Detect which cell encompasses the target text, then output its (x, y) center coordinate. 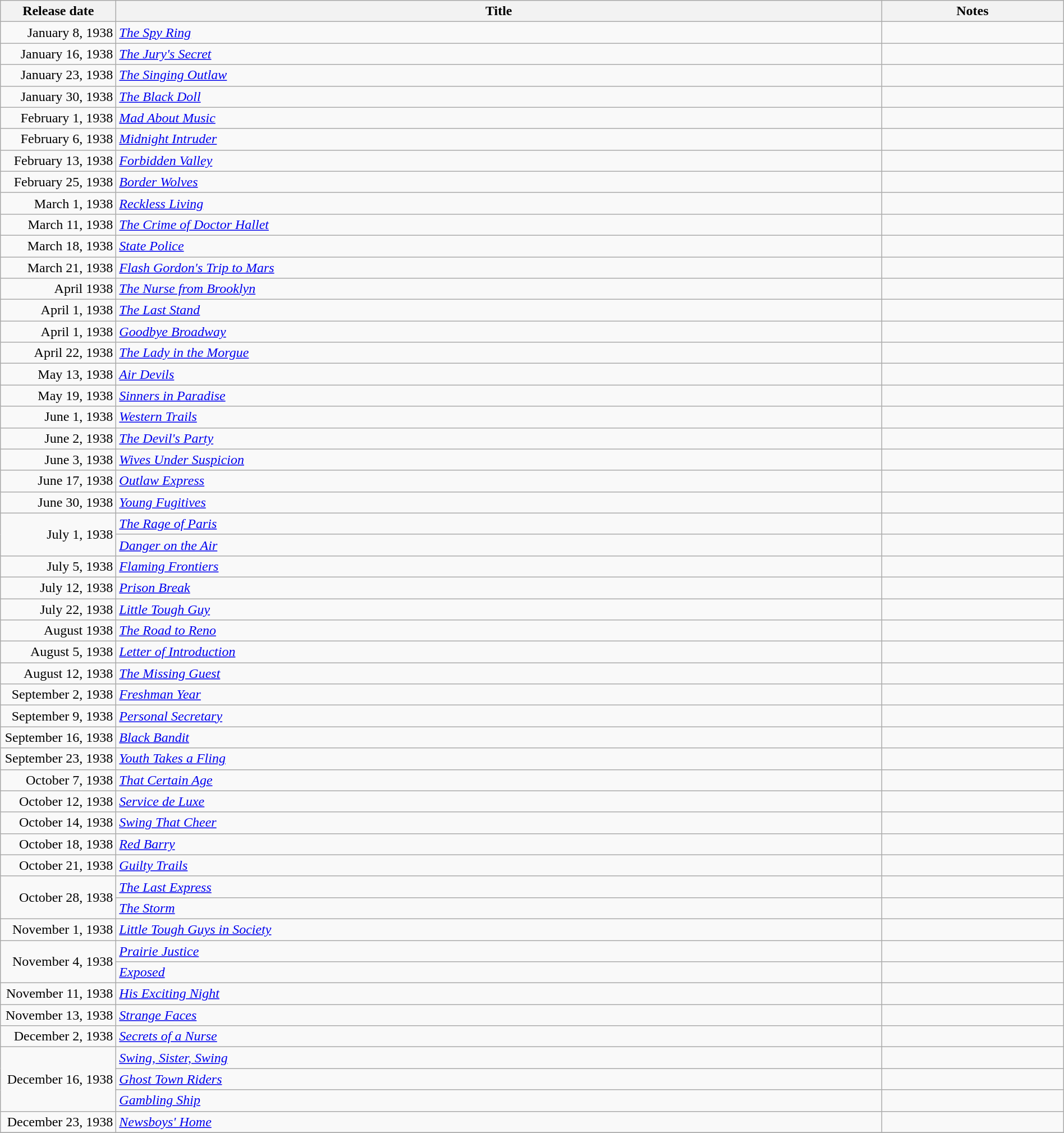
June 30, 1938 (58, 502)
November 11, 1938 (58, 994)
August 1938 (58, 631)
Newsboys' Home (499, 1122)
June 17, 1938 (58, 481)
January 8, 1938 (58, 33)
July 22, 1938 (58, 609)
Ghost Town Riders (499, 1079)
Mad About Music (499, 118)
December 2, 1938 (58, 1036)
Wives Under Suspicion (499, 460)
November 13, 1938 (58, 1015)
April 1938 (58, 289)
February 25, 1938 (58, 182)
Prison Break (499, 588)
October 14, 1938 (58, 823)
July 5, 1938 (58, 566)
Freshman Year (499, 695)
Young Fugitives (499, 502)
State Police (499, 246)
Gambling Ship (499, 1100)
Guilty Trails (499, 865)
Youth Takes a Fling (499, 759)
Prairie Justice (499, 951)
January 16, 1938 (58, 54)
October 12, 1938 (58, 801)
March 21, 1938 (58, 268)
Little Tough Guys in Society (499, 929)
November 4, 1938 (58, 962)
October 18, 1938 (58, 844)
Border Wolves (499, 182)
February 1, 1938 (58, 118)
The Last Stand (499, 310)
The Last Express (499, 887)
The Spy Ring (499, 33)
The Singing Outlaw (499, 75)
The Lady in the Morgue (499, 353)
Secrets of a Nurse (499, 1036)
September 23, 1938 (58, 759)
Midnight Intruder (499, 139)
The Nurse from Brooklyn (499, 289)
February 13, 1938 (58, 160)
The Crime of Doctor Hallet (499, 224)
December 23, 1938 (58, 1122)
The Storm (499, 908)
Notes (973, 11)
Swing That Cheer (499, 823)
July 12, 1938 (58, 588)
July 1, 1938 (58, 534)
October 28, 1938 (58, 897)
Personal Secretary (499, 716)
May 19, 1938 (58, 396)
November 1, 1938 (58, 929)
His Exciting Night (499, 994)
The Road to Reno (499, 631)
The Black Doll (499, 97)
August 5, 1938 (58, 652)
The Missing Guest (499, 673)
Air Devils (499, 374)
Danger on the Air (499, 545)
May 13, 1938 (58, 374)
Flash Gordon's Trip to Mars (499, 268)
August 12, 1938 (58, 673)
Strange Faces (499, 1015)
April 22, 1938 (58, 353)
Outlaw Express (499, 481)
June 1, 1938 (58, 417)
Swing, Sister, Swing (499, 1058)
December 16, 1938 (58, 1079)
Little Tough Guy (499, 609)
Red Barry (499, 844)
Flaming Frontiers (499, 566)
June 2, 1938 (58, 438)
Forbidden Valley (499, 160)
January 30, 1938 (58, 97)
Exposed (499, 973)
February 6, 1938 (58, 139)
September 2, 1938 (58, 695)
Sinners in Paradise (499, 396)
The Devil's Party (499, 438)
Letter of Introduction (499, 652)
September 9, 1938 (58, 716)
Black Bandit (499, 737)
Service de Luxe (499, 801)
The Rage of Paris (499, 524)
That Certain Age (499, 780)
October 7, 1938 (58, 780)
March 1, 1938 (58, 203)
The Jury's Secret (499, 54)
Release date (58, 11)
October 21, 1938 (58, 865)
Western Trails (499, 417)
June 3, 1938 (58, 460)
January 23, 1938 (58, 75)
March 11, 1938 (58, 224)
Goodbye Broadway (499, 332)
Title (499, 11)
September 16, 1938 (58, 737)
Reckless Living (499, 203)
March 18, 1938 (58, 246)
